Return the [x, y] coordinate for the center point of the cell that contains the specified text.  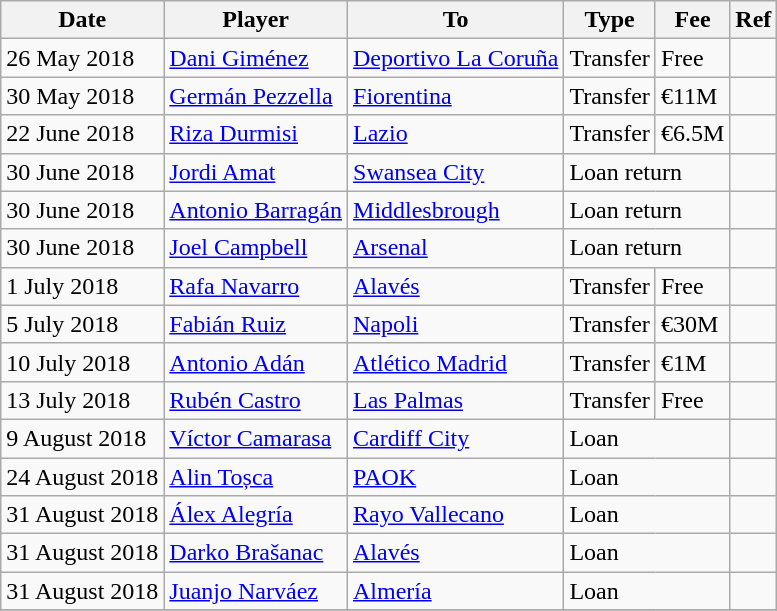
€11M [692, 96]
Juanjo Narváez [256, 591]
Atlético Madrid [456, 362]
Date [82, 20]
Ref [754, 20]
Rayo Vallecano [456, 515]
5 July 2018 [82, 324]
€30M [692, 324]
Almería [456, 591]
Rubén Castro [256, 400]
Joel Campbell [256, 248]
Dani Giménez [256, 58]
Alin Toșca [256, 477]
PAOK [456, 477]
Lazio [456, 134]
13 July 2018 [82, 400]
Napoli [456, 324]
1 July 2018 [82, 286]
10 July 2018 [82, 362]
Rafa Navarro [256, 286]
Jordi Amat [256, 172]
Germán Pezzella [256, 96]
Fee [692, 20]
Fabián Ruiz [256, 324]
Antonio Barragán [256, 210]
Las Palmas [456, 400]
Álex Alegría [256, 515]
Fiorentina [456, 96]
26 May 2018 [82, 58]
€6.5M [692, 134]
22 June 2018 [82, 134]
To [456, 20]
Player [256, 20]
Swansea City [456, 172]
30 May 2018 [82, 96]
Víctor Camarasa [256, 438]
Cardiff City [456, 438]
Middlesbrough [456, 210]
Deportivo La Coruña [456, 58]
24 August 2018 [82, 477]
Type [610, 20]
Arsenal [456, 248]
9 August 2018 [82, 438]
Antonio Adán [256, 362]
€1M [692, 362]
Riza Durmisi [256, 134]
Darko Brašanac [256, 553]
